Find where the given text appears and provide that cell's center as [x, y] coordinate. 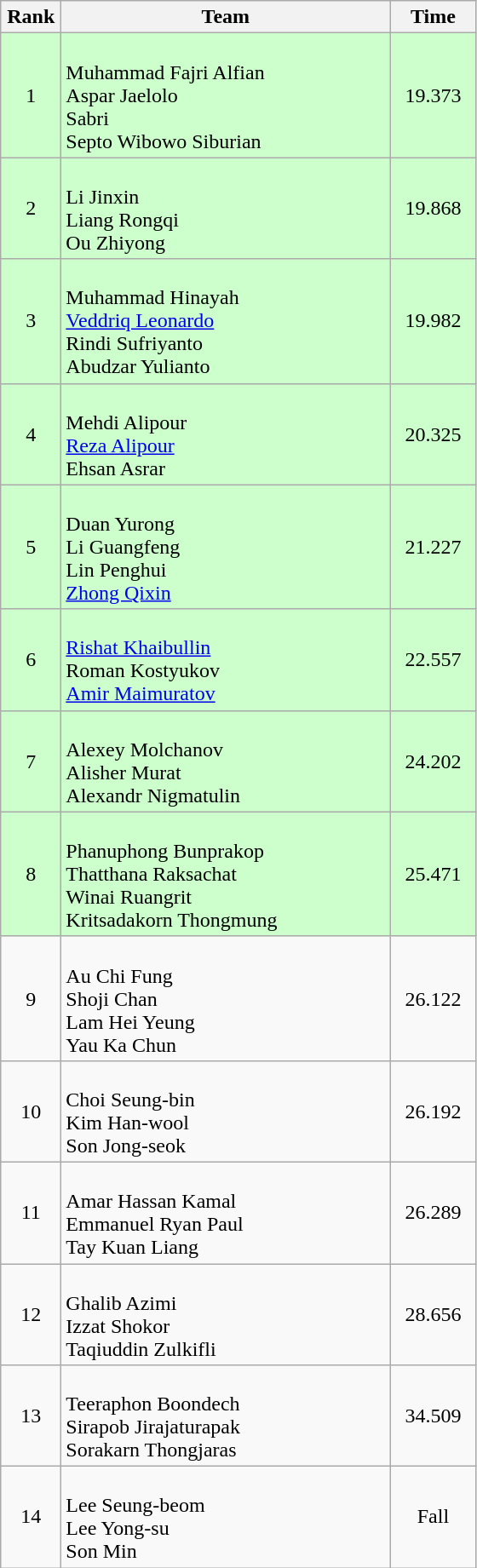
Teeraphon BoondechSirapob JirajaturapakSorakarn Thongjaras [226, 1416]
8 [31, 874]
Muhammad Fajri AlfianAspar JaeloloSabriSepto Wibowo Siburian [226, 95]
Rank [31, 17]
13 [31, 1416]
28.656 [433, 1315]
3 [31, 321]
Time [433, 17]
19.373 [433, 95]
6 [31, 659]
24.202 [433, 761]
34.509 [433, 1416]
10 [31, 1111]
Mehdi AlipourReza AlipourEhsan Asrar [226, 434]
Li JinxinLiang RongqiOu Zhiyong [226, 208]
9 [31, 998]
Phanuphong BunprakopThatthana RaksachatWinai RuangritKritsadakorn Thongmung [226, 874]
2 [31, 208]
4 [31, 434]
Ghalib AzimiIzzat ShokorTaqiuddin Zulkifli [226, 1315]
Choi Seung-binKim Han-woolSon Jong-seok [226, 1111]
25.471 [433, 874]
Rishat KhaibullinRoman KostyukovAmir Maimuratov [226, 659]
1 [31, 95]
22.557 [433, 659]
Duan YurongLi GuangfengLin PenghuiZhong Qixin [226, 547]
Fall [433, 1518]
19.982 [433, 321]
21.227 [433, 547]
26.192 [433, 1111]
12 [31, 1315]
Amar Hassan KamalEmmanuel Ryan PaulTay Kuan Liang [226, 1213]
11 [31, 1213]
Au Chi FungShoji ChanLam Hei YeungYau Ka Chun [226, 998]
Muhammad HinayahVeddriq LeonardoRindi SufriyantoAbudzar Yulianto [226, 321]
20.325 [433, 434]
26.289 [433, 1213]
Team [226, 17]
5 [31, 547]
Alexey MolchanovAlisher MuratAlexandr Nigmatulin [226, 761]
14 [31, 1518]
26.122 [433, 998]
19.868 [433, 208]
7 [31, 761]
Lee Seung-beomLee Yong-suSon Min [226, 1518]
